Return the [x, y] coordinate for the center point of the cell that contains the specified text.  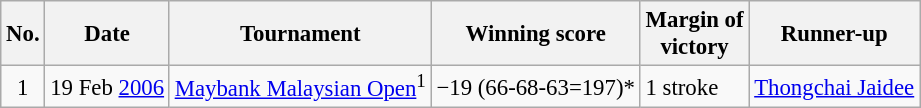
Winning score [536, 34]
1 [23, 87]
Tournament [300, 34]
Maybank Malaysian Open1 [300, 87]
Thongchai Jaidee [834, 87]
19 Feb 2006 [107, 87]
Margin ofvictory [694, 34]
Date [107, 34]
−19 (66-68-63=197)* [536, 87]
Runner-up [834, 34]
No. [23, 34]
1 stroke [694, 87]
